Extract the [X, Y] coordinate from the center of the cell holding the provided text.  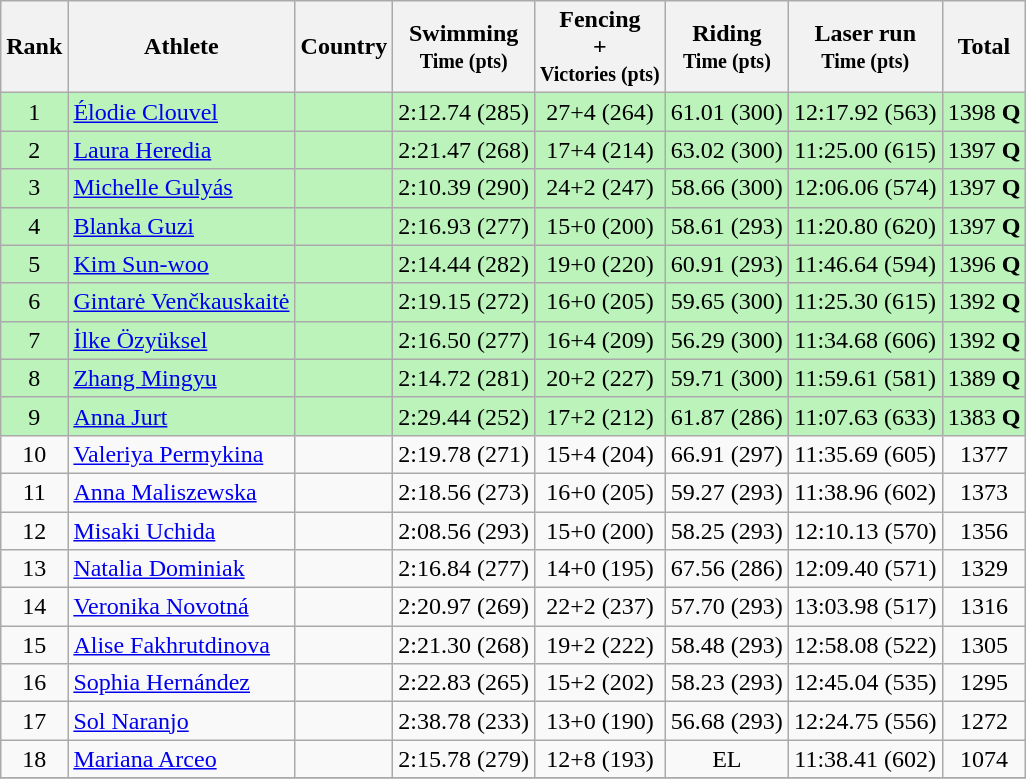
Athlete [182, 47]
15+4 (204) [600, 454]
17+2 (212) [600, 416]
Gintarė Venčkauskaitė [182, 302]
2:20.97 (269) [464, 607]
2:19.78 (271) [464, 454]
1396 Q [984, 264]
12:24.75 (556) [865, 721]
56.29 (300) [726, 340]
18 [34, 759]
58.23 (293) [726, 683]
2:10.39 (290) [464, 188]
2:15.78 (279) [464, 759]
61.01 (300) [726, 112]
6 [34, 302]
57.70 (293) [726, 607]
Rank [34, 47]
2:38.78 (233) [464, 721]
56.68 (293) [726, 721]
10 [34, 454]
22+2 (237) [600, 607]
15 [34, 645]
2:21.30 (268) [464, 645]
Veronika Novotná [182, 607]
11:25.00 (615) [865, 150]
11:35.69 (605) [865, 454]
8 [34, 378]
Total [984, 47]
19+2 (222) [600, 645]
12:17.92 (563) [865, 112]
Alise Fakhrutdinova [182, 645]
1389 Q [984, 378]
2:19.15 (272) [464, 302]
17 [34, 721]
13:03.98 (517) [865, 607]
Sophia Hernández [182, 683]
2:21.47 (268) [464, 150]
1356 [984, 531]
20+2 (227) [600, 378]
2:16.84 (277) [464, 569]
63.02 (300) [726, 150]
4 [34, 226]
66.91 (297) [726, 454]
14 [34, 607]
67.56 (286) [726, 569]
1383 Q [984, 416]
2:12.74 (285) [464, 112]
2:22.83 (265) [464, 683]
58.61 (293) [726, 226]
58.25 (293) [726, 531]
2:14.72 (281) [464, 378]
16+4 (209) [600, 340]
1 [34, 112]
11:25.30 (615) [865, 302]
2:18.56 (273) [464, 492]
16 [34, 683]
11:20.80 (620) [865, 226]
2:14.44 (282) [464, 264]
2:29.44 (252) [464, 416]
Laser runTime (pts) [865, 47]
1373 [984, 492]
Michelle Gulyás [182, 188]
Anna Maliszewska [182, 492]
24+2 (247) [600, 188]
12+8 (193) [600, 759]
1295 [984, 683]
5 [34, 264]
11:38.96 (602) [865, 492]
Anna Jurt [182, 416]
12:45.04 (535) [865, 683]
11:34.68 (606) [865, 340]
59.71 (300) [726, 378]
61.87 (286) [726, 416]
SwimmingTime (pts) [464, 47]
3 [34, 188]
12:10.13 (570) [865, 531]
11:07.63 (633) [865, 416]
12:58.08 (522) [865, 645]
19+0 (220) [600, 264]
1398 Q [984, 112]
11:59.61 (581) [865, 378]
EL [726, 759]
Natalia Dominiak [182, 569]
Laura Heredia [182, 150]
59.65 (300) [726, 302]
14+0 (195) [600, 569]
12 [34, 531]
Misaki Uchida [182, 531]
Valeriya Permykina [182, 454]
1272 [984, 721]
13+0 (190) [600, 721]
1305 [984, 645]
12:06.06 (574) [865, 188]
1316 [984, 607]
11:38.41 (602) [865, 759]
15+2 (202) [600, 683]
2 [34, 150]
2:16.93 (277) [464, 226]
2:08.56 (293) [464, 531]
27+4 (264) [600, 112]
Mariana Arceo [182, 759]
11 [34, 492]
58.48 (293) [726, 645]
60.91 (293) [726, 264]
1074 [984, 759]
Fencing+Victories (pts) [600, 47]
Blanka Guzi [182, 226]
Élodie Clouvel [182, 112]
Kim Sun-woo [182, 264]
Sol Naranjo [182, 721]
17+4 (214) [600, 150]
1377 [984, 454]
11:46.64 (594) [865, 264]
59.27 (293) [726, 492]
Country [344, 47]
1329 [984, 569]
İlke Özyüksel [182, 340]
12:09.40 (571) [865, 569]
2:16.50 (277) [464, 340]
7 [34, 340]
9 [34, 416]
13 [34, 569]
58.66 (300) [726, 188]
Zhang Mingyu [182, 378]
RidingTime (pts) [726, 47]
